Detect which cell encompasses the target text, then output its [x, y] center coordinate. 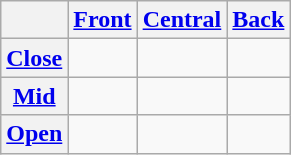
Front [102, 20]
Mid [34, 96]
Close [34, 58]
Open [34, 134]
Back [258, 20]
Central [182, 20]
